Locate the cell with the specified text and output its (x, y) center coordinate. 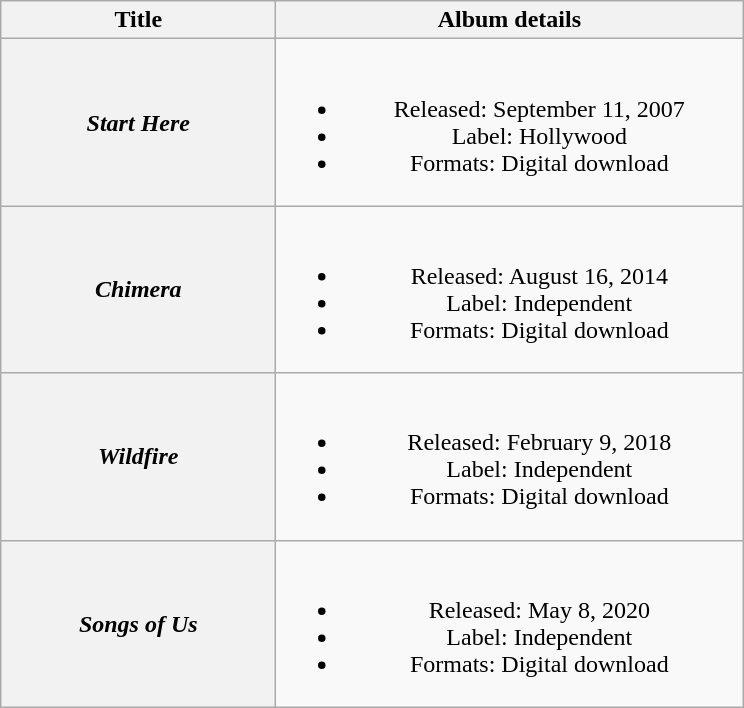
Released: February 9, 2018Label: IndependentFormats: Digital download (510, 456)
Released: September 11, 2007Label: HollywoodFormats: Digital download (510, 122)
Album details (510, 20)
Released: August 16, 2014Label: IndependentFormats: Digital download (510, 290)
Wildfire (138, 456)
Songs of Us (138, 624)
Released: May 8, 2020Label: IndependentFormats: Digital download (510, 624)
Chimera (138, 290)
Start Here (138, 122)
Title (138, 20)
